Find where the given text appears and provide that cell's center as (x, y) coordinate. 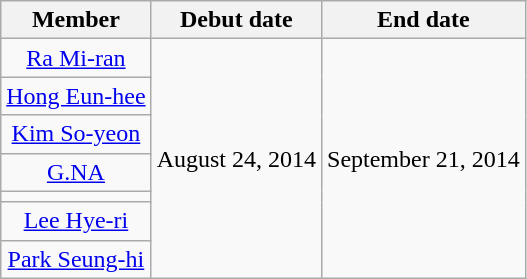
Park Seung-hi (76, 259)
G.NA (76, 172)
Debut date (236, 20)
Member (76, 20)
Ra Mi-ran (76, 58)
Lee Hye-ri (76, 221)
Kim So-yeon (76, 134)
Hong Eun-hee (76, 96)
September 21, 2014 (424, 158)
End date (424, 20)
August 24, 2014 (236, 158)
